Determine the (x, y) coordinate at the center of the cell enclosing the given text.  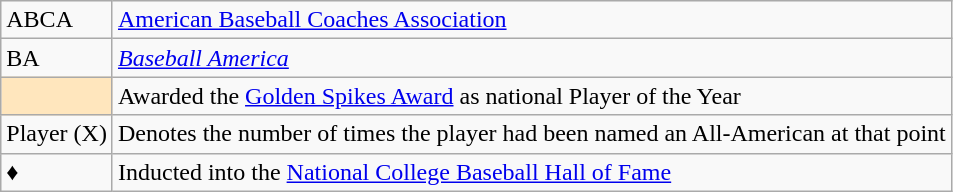
American Baseball Coaches Association (532, 20)
♦ (57, 172)
ABCA (57, 20)
Player (X) (57, 134)
Baseball America (532, 58)
Awarded the Golden Spikes Award as national Player of the Year (532, 96)
Inducted into the National College Baseball Hall of Fame (532, 172)
BA (57, 58)
Denotes the number of times the player had been named an All-American at that point (532, 134)
